Determine the (x, y) coordinate at the center of the cell enclosing the given text.  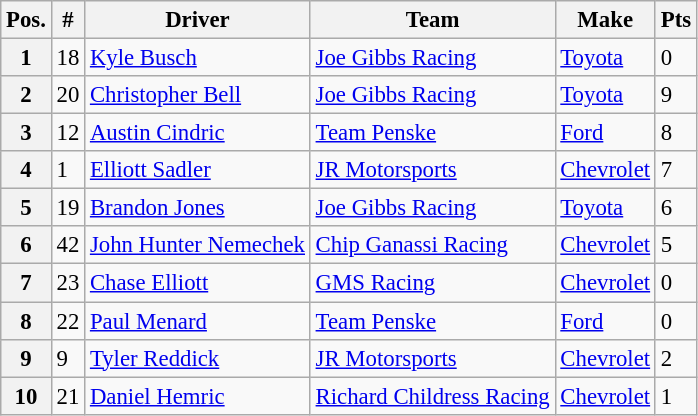
Austin Cindric (198, 133)
20 (68, 95)
Kyle Busch (198, 58)
42 (68, 245)
22 (68, 321)
4 (26, 170)
Richard Childress Racing (432, 396)
18 (68, 58)
23 (68, 283)
Tyler Reddick (198, 358)
Daniel Hemric (198, 396)
19 (68, 208)
3 (26, 133)
Christopher Bell (198, 95)
John Hunter Nemechek (198, 245)
Chip Ganassi Racing (432, 245)
Pts (676, 20)
Team (432, 20)
21 (68, 396)
Driver (198, 20)
10 (26, 396)
Pos. (26, 20)
Elliott Sadler (198, 170)
Chase Elliott (198, 283)
Paul Menard (198, 321)
12 (68, 133)
Brandon Jones (198, 208)
Make (605, 20)
# (68, 20)
GMS Racing (432, 283)
